Extract the (X, Y) coordinate from the center of the cell holding the provided text.  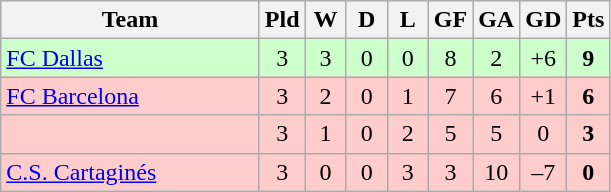
FC Barcelona (130, 96)
C.S. Cartaginés (130, 172)
7 (450, 96)
GF (450, 20)
Pts (588, 20)
8 (450, 58)
10 (496, 172)
W (326, 20)
GA (496, 20)
D (366, 20)
GD (544, 20)
+6 (544, 58)
–7 (544, 172)
+1 (544, 96)
L (408, 20)
Team (130, 20)
9 (588, 58)
FC Dallas (130, 58)
Pld (282, 20)
